Determine the [x, y] coordinate at the center of the cell enclosing the given text.  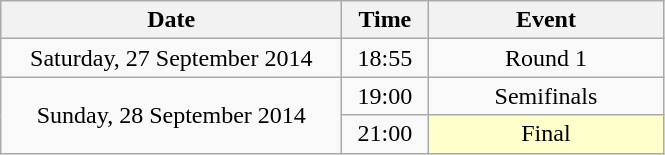
19:00 [385, 96]
Time [385, 20]
Event [546, 20]
21:00 [385, 134]
Final [546, 134]
Semifinals [546, 96]
Saturday, 27 September 2014 [172, 58]
Round 1 [546, 58]
Date [172, 20]
18:55 [385, 58]
Sunday, 28 September 2014 [172, 115]
